Scan for the cell matching the given text and deliver its [x, y] coordinate at center. 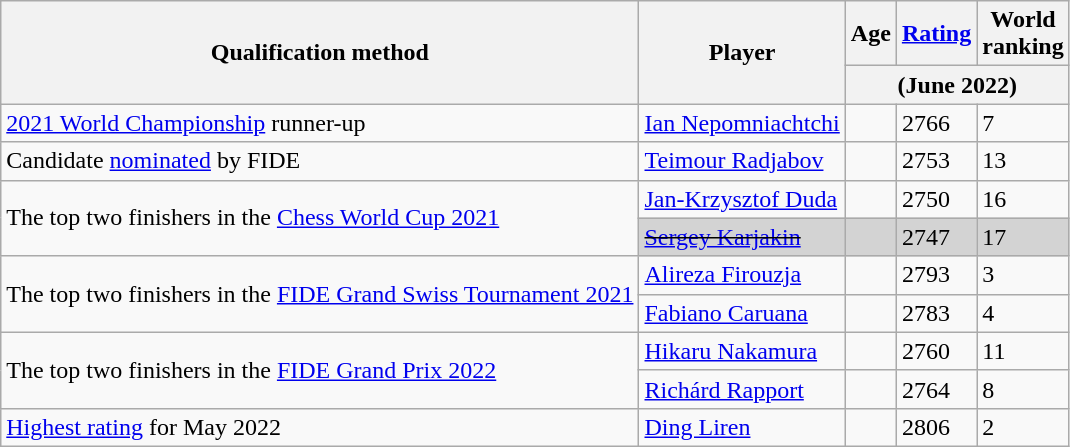
2021 World Championship runner-up [320, 123]
Worldranking [1023, 34]
16 [1023, 199]
Age [870, 34]
4 [1023, 313]
2793 [936, 275]
Rating [936, 34]
Qualification method [320, 52]
2806 [936, 427]
2760 [936, 351]
2783 [936, 313]
Teimour Radjabov [742, 161]
Highest rating for May 2022 [320, 427]
2 [1023, 427]
7 [1023, 123]
Player [742, 52]
2764 [936, 389]
The top two finishers in the Chess World Cup 2021 [320, 218]
8 [1023, 389]
Alireza Firouzja [742, 275]
Jan-Krzysztof Duda [742, 199]
2766 [936, 123]
13 [1023, 161]
Richárd Rapport [742, 389]
The top two finishers in the FIDE Grand Swiss Tournament 2021 [320, 294]
Sergey Karjakin [742, 237]
Ding Liren [742, 427]
17 [1023, 237]
Candidate nominated by FIDE [320, 161]
Hikaru Nakamura [742, 351]
(June 2022) [957, 85]
2747 [936, 237]
Fabiano Caruana [742, 313]
2750 [936, 199]
Ian Nepomniachtchi [742, 123]
2753 [936, 161]
11 [1023, 351]
3 [1023, 275]
The top two finishers in the FIDE Grand Prix 2022 [320, 370]
